Search for the cell housing the specified text and yield its [x, y] center coordinate. 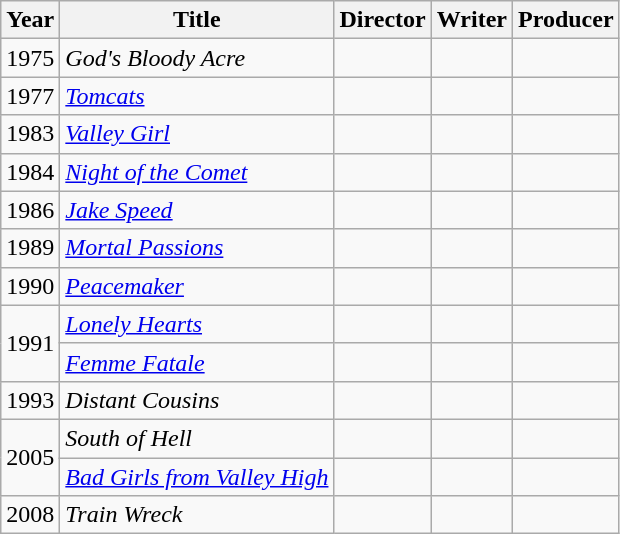
1990 [30, 286]
Train Wreck [197, 515]
Mortal Passions [197, 248]
1984 [30, 172]
Night of the Comet [197, 172]
Distant Cousins [197, 400]
Peacemaker [197, 286]
God's Bloody Acre [197, 58]
1989 [30, 248]
Writer [472, 20]
Bad Girls from Valley High [197, 477]
Year [30, 20]
Jake Speed [197, 210]
1983 [30, 134]
1986 [30, 210]
Director [382, 20]
Femme Fatale [197, 362]
Valley Girl [197, 134]
1991 [30, 343]
Title [197, 20]
2005 [30, 457]
South of Hell [197, 438]
Producer [566, 20]
Lonely Hearts [197, 324]
1977 [30, 96]
1993 [30, 400]
1975 [30, 58]
2008 [30, 515]
Tomcats [197, 96]
